Locate the cell with the specified text and output its [x, y] center coordinate. 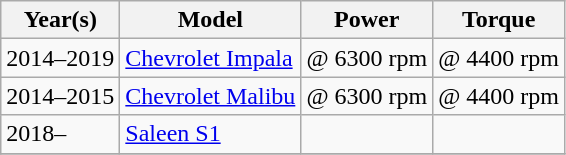
Saleen S1 [210, 134]
Model [210, 20]
2018– [60, 134]
Power [367, 20]
2014–2019 [60, 58]
Chevrolet Malibu [210, 96]
Torque [499, 20]
Year(s) [60, 20]
Chevrolet Impala [210, 58]
2014–2015 [60, 96]
